Provide the (x, y) coordinate of the cell's center where the given text is located.  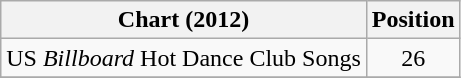
26 (413, 58)
US Billboard Hot Dance Club Songs (184, 58)
Chart (2012) (184, 20)
Position (413, 20)
